Find where the given text appears and provide that cell's center as (X, Y) coordinate. 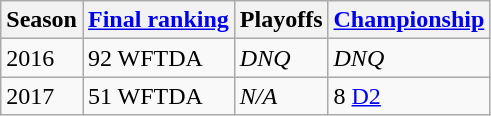
Championship (409, 20)
Season (42, 20)
Playoffs (281, 20)
8 D2 (409, 96)
2016 (42, 58)
2017 (42, 96)
Final ranking (158, 20)
N/A (281, 96)
92 WFTDA (158, 58)
51 WFTDA (158, 96)
